From the cell containing the given text, extract its center point as (X, Y) coordinate. 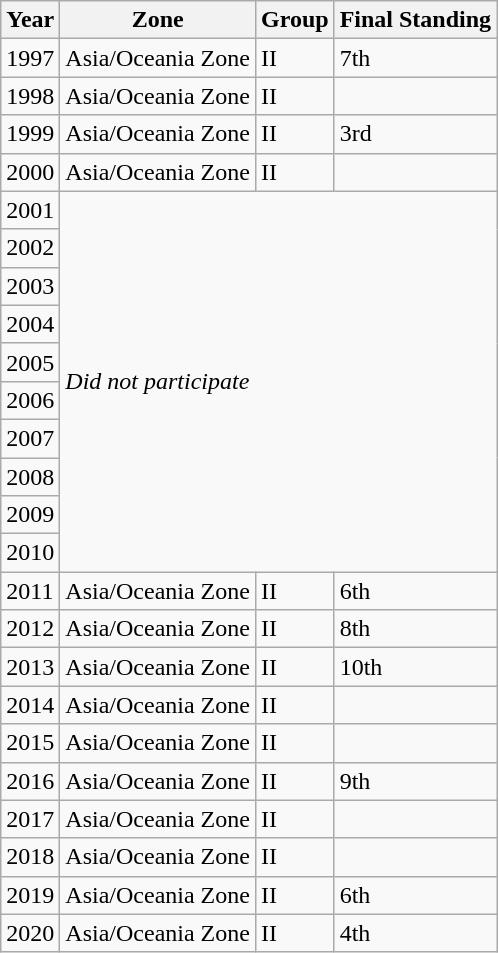
2017 (30, 819)
7th (415, 58)
Group (294, 20)
2000 (30, 172)
Year (30, 20)
4th (415, 933)
8th (415, 629)
2004 (30, 324)
2005 (30, 362)
Zone (158, 20)
2013 (30, 667)
2007 (30, 438)
2015 (30, 743)
2010 (30, 553)
2006 (30, 400)
2012 (30, 629)
3rd (415, 134)
2002 (30, 248)
2020 (30, 933)
2003 (30, 286)
1999 (30, 134)
2019 (30, 895)
2001 (30, 210)
2018 (30, 857)
2011 (30, 591)
Final Standing (415, 20)
9th (415, 781)
Did not participate (278, 382)
10th (415, 667)
2016 (30, 781)
2014 (30, 705)
2008 (30, 477)
1998 (30, 96)
1997 (30, 58)
2009 (30, 515)
